For the text-containing cell, return its midpoint in [x, y] coordinate format. 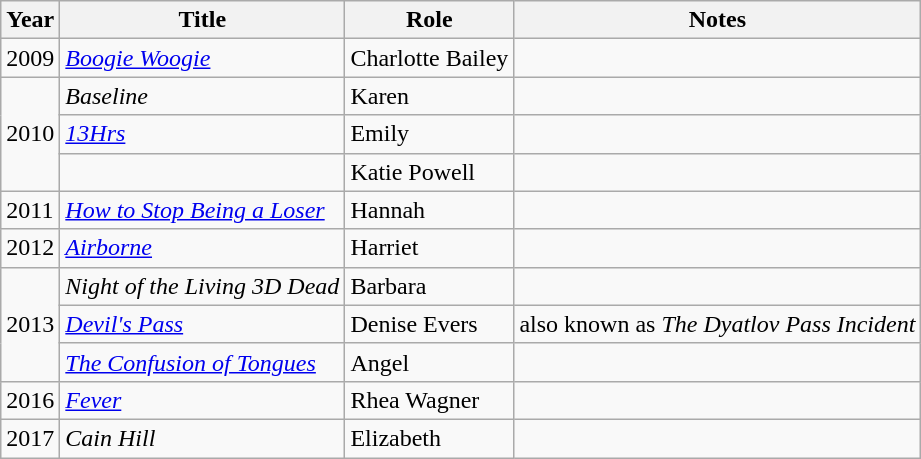
Charlotte Bailey [430, 58]
13Hrs [202, 134]
Katie Powell [430, 172]
also known as The Dyatlov Pass Incident [718, 324]
2016 [30, 400]
Baseline [202, 96]
Airborne [202, 248]
Emily [430, 134]
2010 [30, 134]
Notes [718, 20]
2012 [30, 248]
Elizabeth [430, 438]
Title [202, 20]
The Confusion of Tongues [202, 362]
Angel [430, 362]
Barbara [430, 286]
Karen [430, 96]
2017 [30, 438]
Fever [202, 400]
Devil's Pass [202, 324]
How to Stop Being a Loser [202, 210]
2009 [30, 58]
Boogie Woogie [202, 58]
Night of the Living 3D Dead [202, 286]
2011 [30, 210]
Role [430, 20]
Cain Hill [202, 438]
Rhea Wagner [430, 400]
Harriet [430, 248]
2013 [30, 324]
Hannah [430, 210]
Denise Evers [430, 324]
Year [30, 20]
